Locate the cell with the specified text and output its [X, Y] center coordinate. 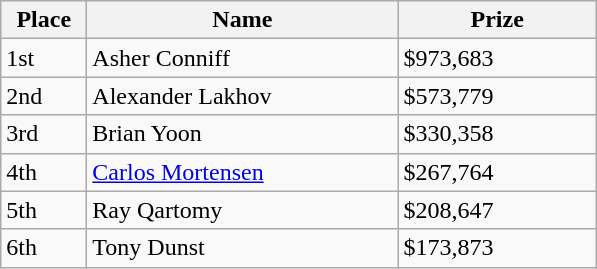
6th [44, 248]
Prize [498, 20]
4th [44, 172]
$573,779 [498, 96]
$267,764 [498, 172]
3rd [44, 134]
Asher Conniff [242, 58]
5th [44, 210]
$173,873 [498, 248]
$973,683 [498, 58]
Brian Yoon [242, 134]
Place [44, 20]
Tony Dunst [242, 248]
Alexander Lakhov [242, 96]
Carlos Mortensen [242, 172]
1st [44, 58]
2nd [44, 96]
$330,358 [498, 134]
Name [242, 20]
Ray Qartomy [242, 210]
$208,647 [498, 210]
